Find where the given text appears and provide that cell's center as [x, y] coordinate. 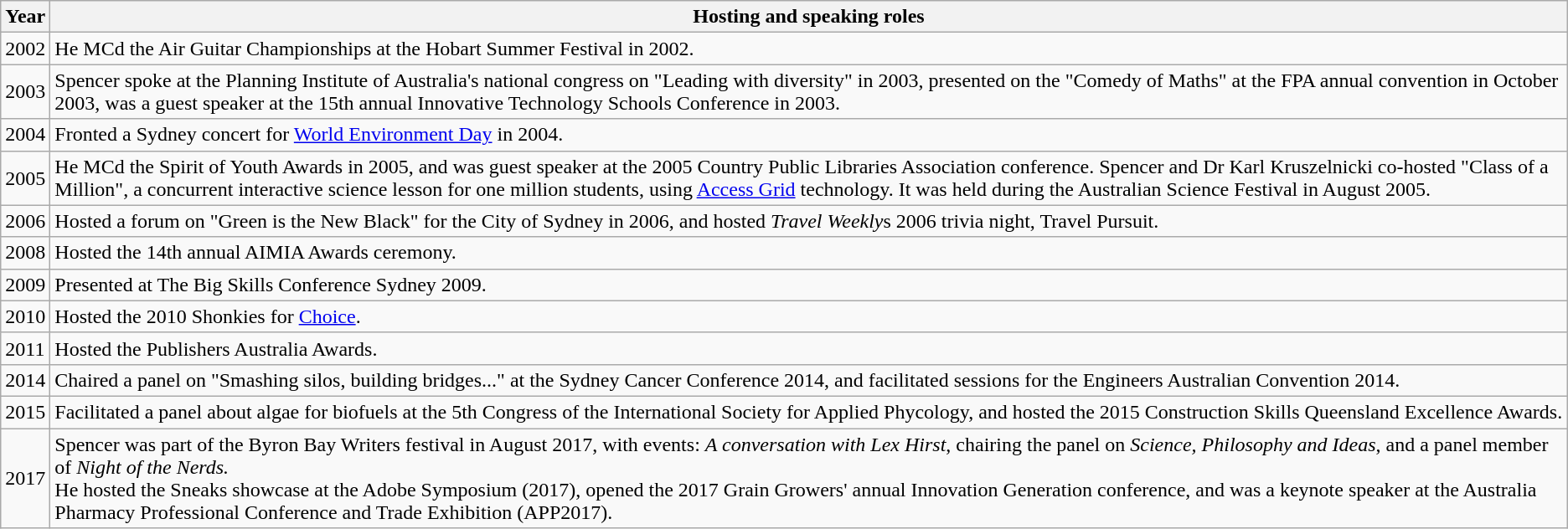
Hosted the 2010 Shonkies for Choice. [809, 316]
2009 [25, 285]
2011 [25, 348]
2008 [25, 253]
Fronted a Sydney concert for World Environment Day in 2004. [809, 135]
2014 [25, 380]
Presented at The Big Skills Conference Sydney 2009. [809, 285]
2015 [25, 412]
2010 [25, 316]
2006 [25, 221]
Hosted the Publishers Australia Awards. [809, 348]
Hosting and speaking roles [809, 17]
2005 [25, 177]
2017 [25, 479]
2004 [25, 135]
2003 [25, 92]
Hosted a forum on "Green is the New Black" for the City of Sydney in 2006, and hosted Travel Weeklys 2006 trivia night, Travel Pursuit. [809, 221]
Year [25, 17]
He MCd the Air Guitar Championships at the Hobart Summer Festival in 2002. [809, 49]
2002 [25, 49]
Hosted the 14th annual AIMIA Awards ceremony. [809, 253]
